For the text-containing cell, return its midpoint in [X, Y] coordinate format. 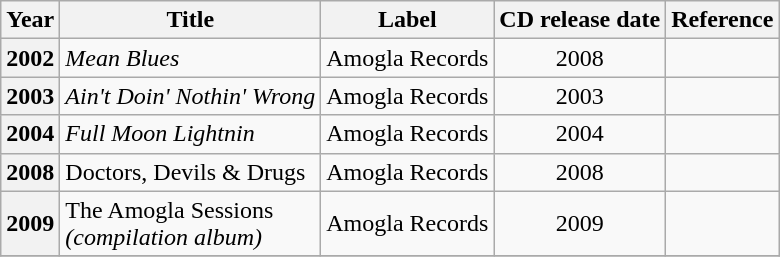
Full Moon Lightnin [190, 134]
Year [30, 20]
CD release date [580, 20]
Title [190, 20]
2002 [30, 58]
Label [408, 20]
The Amogla Sessions(compilation album) [190, 224]
Mean Blues [190, 58]
Ain't Doin' Nothin' Wrong [190, 96]
Doctors, Devils & Drugs [190, 172]
Reference [722, 20]
